Scan for the cell matching the given text and deliver its [X, Y] coordinate at center. 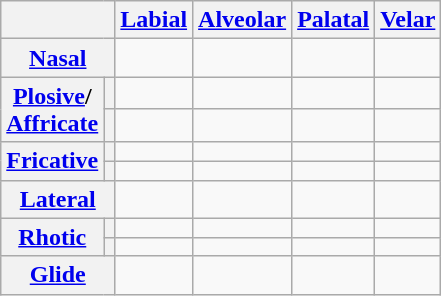
Plosive/Affricate [52, 110]
Glide [58, 275]
Lateral [58, 199]
Velar [408, 20]
Nasal [58, 58]
Palatal [334, 20]
Fricative [52, 161]
Alveolar [242, 20]
Rhotic [52, 237]
Labial [154, 20]
